Detect which cell encompasses the target text, then output its (X, Y) center coordinate. 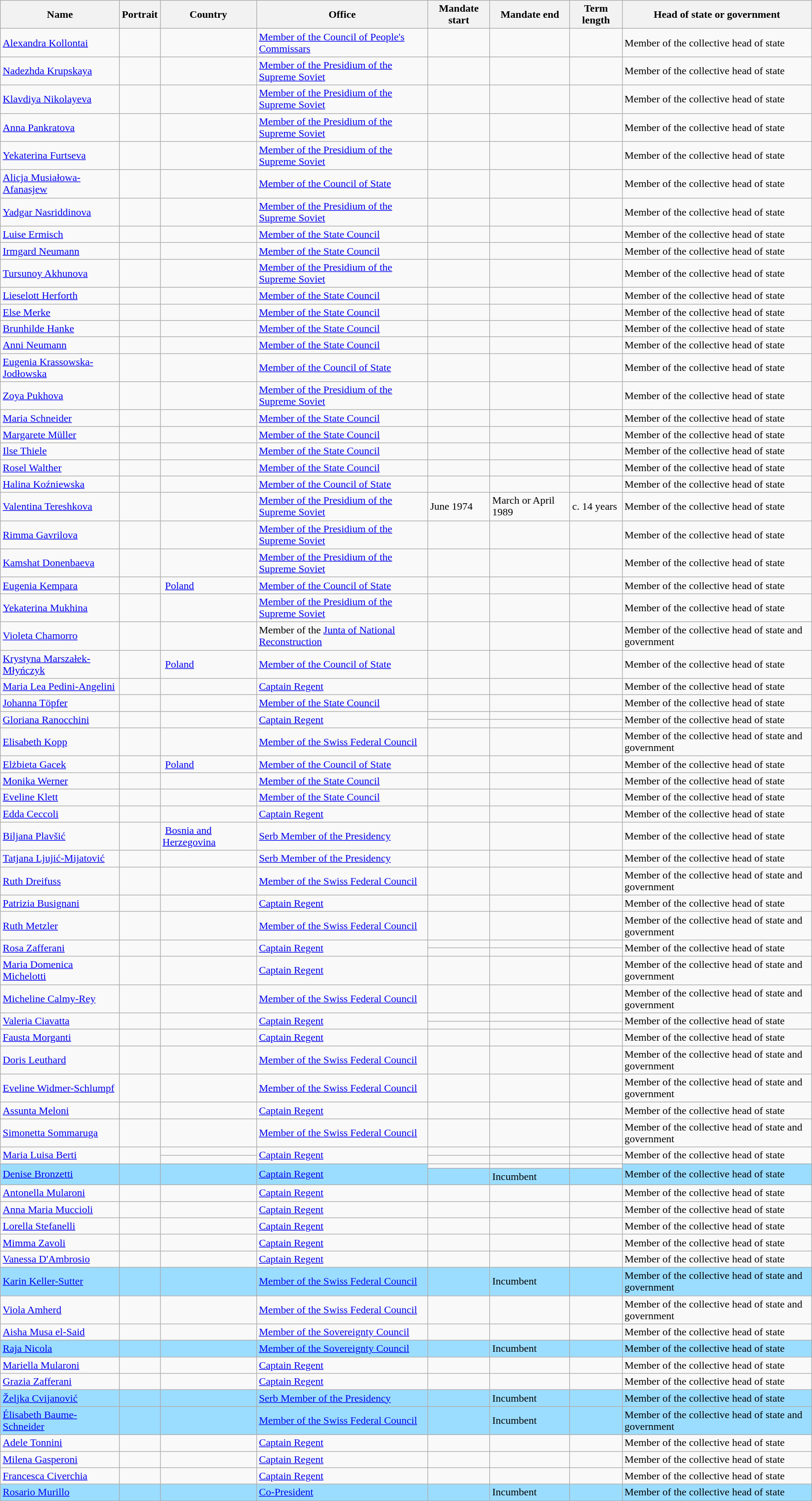
Gloriana Ranocchini (60, 720)
Margarete Müller (60, 435)
Office (342, 15)
Micheline Calmy-Rey (60, 999)
Violeta Chamorro (60, 636)
Ruth Dreifuss (60, 881)
June 1974 (459, 507)
Assunta Meloni (60, 1111)
Eugenia Kempara (60, 585)
Elżbieta Gacek (60, 764)
Mimma Zavoli (60, 1242)
Bosnia and Herzegovina (208, 836)
Vanessa D'Ambrosio (60, 1259)
Member of the Council of People's Commissars (342, 43)
Irmgard Neumann (60, 251)
c. 14 years (596, 507)
Željka Cvijanović (60, 1398)
Milena Gasperoni (60, 1459)
Eveline Klett (60, 797)
Mandate start (459, 15)
March or April 1989 (530, 507)
Else Merke (60, 312)
Fausta Morganti (60, 1038)
Karin Keller-Sutter (60, 1281)
Biljana Plavšić (60, 836)
Kamshat Donenbaeva (60, 563)
Nadezhda Krupskaya (60, 71)
Brunhilde Hanke (60, 329)
Anna Pankratova (60, 128)
Patrizia Busignani (60, 903)
Elisabeth Kopp (60, 742)
Johanna Töpfer (60, 703)
Maria Luisa Berti (60, 1155)
Rimma Gavrilova (60, 534)
Yekaterina Furtseva (60, 155)
Edda Ceccoli (60, 814)
Doris Leuthard (60, 1060)
Luise Ermisch (60, 234)
Maria Lea Pedini-Angelini (60, 687)
Eveline Widmer-Schlumpf (60, 1088)
Valeria Ciavatta (60, 1021)
Maria Schneider (60, 418)
Halina Koźniewska (60, 484)
Lieselott Herforth (60, 295)
Alicja Musiałowa-Afanasjew (60, 184)
Grazia Zafferani (60, 1382)
Rosel Walther (60, 468)
Head of state or government (717, 15)
Viola Amherd (60, 1309)
Klavdiya Nikolayeva (60, 99)
Rosario Murillo (60, 1492)
Francesca Civerchia (60, 1476)
Anni Neumann (60, 345)
Yadgar Nasriddinova (60, 212)
Simonetta Sommaruga (60, 1133)
Portrait (140, 15)
Yekaterina Mukhina (60, 607)
Name (60, 15)
Antonella Mularoni (60, 1193)
Member of the Junta of National Reconstruction (342, 636)
Monika Werner (60, 781)
Rosa Zafferani (60, 948)
Anna Maria Muccioli (60, 1209)
Valentina Tereshkova (60, 507)
Ilse Thiele (60, 451)
Tursunoy Akhunova (60, 273)
Élisabeth Baume-Schneider (60, 1420)
Ruth Metzler (60, 926)
Denise Bronzetti (60, 1174)
Aisha Musa el-Said (60, 1332)
Country (208, 15)
Krystyna Marszałek-Młyńczyk (60, 664)
Lorella Stefanelli (60, 1226)
Adele Tonnini (60, 1443)
Maria Domenica Michelotti (60, 970)
Raja Nicola (60, 1349)
Zoya Pukhova (60, 396)
Tatjana Ljujić-Mijatović (60, 859)
Alexandra Kollontai (60, 43)
Co-President (342, 1492)
Term length (596, 15)
Eugenia Krassowska-Jodłowska (60, 368)
Mandate end (530, 15)
Mariella Mularoni (60, 1365)
